Provide the [X, Y] coordinate of the cell's center where the given text is located.  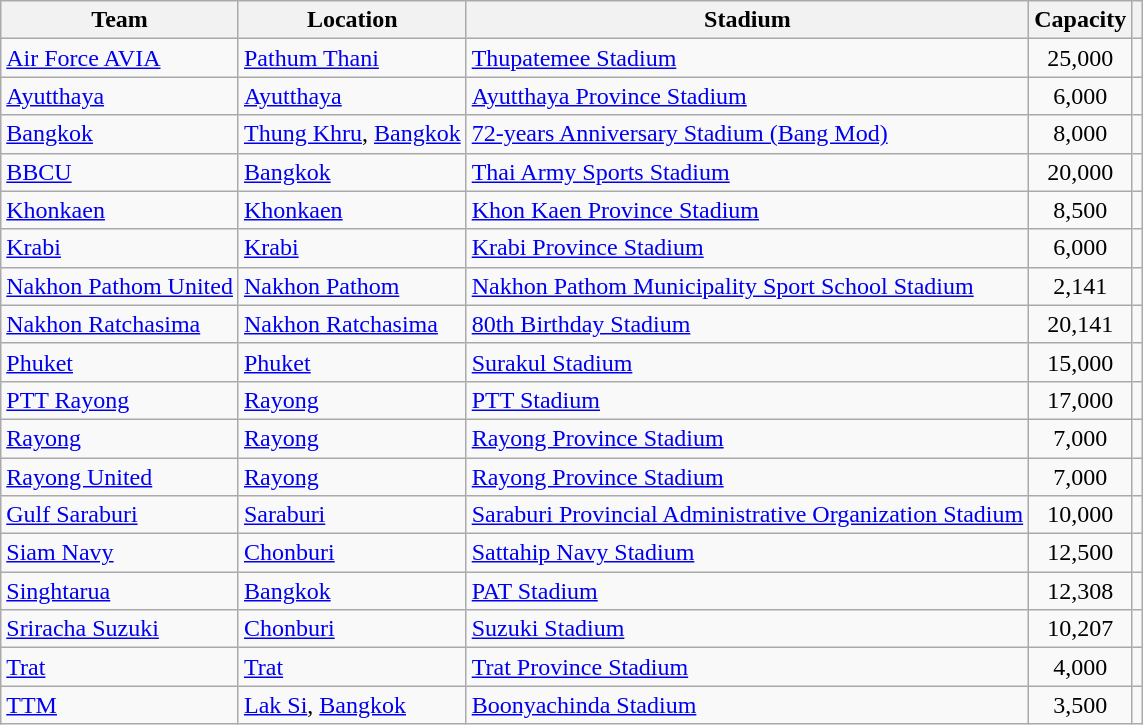
Capacity [1080, 20]
Air Force AVIA [120, 58]
15,000 [1080, 362]
Boonyachinda Stadium [748, 705]
Saraburi Provincial Administrative Organization Stadium [748, 515]
Gulf Saraburi [120, 515]
Surakul Stadium [748, 362]
Pathum Thani [352, 58]
PTT Rayong [120, 400]
Team [120, 20]
Trat Province Stadium [748, 667]
Thupatemee Stadium [748, 58]
PTT Stadium [748, 400]
Suzuki Stadium [748, 629]
25,000 [1080, 58]
2,141 [1080, 286]
Thung Khru, Bangkok [352, 134]
Sriracha Suzuki [120, 629]
Sattahip Navy Stadium [748, 553]
8,000 [1080, 134]
TTM [120, 705]
Nakhon Pathom Municipality Sport School Stadium [748, 286]
20,000 [1080, 172]
Khon Kaen Province Stadium [748, 210]
Ayutthaya Province Stadium [748, 96]
Krabi Province Stadium [748, 248]
BBCU [120, 172]
Nakhon Pathom United [120, 286]
12,308 [1080, 591]
Nakhon Pathom [352, 286]
12,500 [1080, 553]
20,141 [1080, 324]
72-years Anniversary Stadium (Bang Mod) [748, 134]
PAT Stadium [748, 591]
Lak Si, Bangkok [352, 705]
4,000 [1080, 667]
80th Birthday Stadium [748, 324]
Stadium [748, 20]
3,500 [1080, 705]
Siam Navy [120, 553]
8,500 [1080, 210]
Location [352, 20]
17,000 [1080, 400]
Saraburi [352, 515]
10,000 [1080, 515]
Singhtarua [120, 591]
10,207 [1080, 629]
Rayong United [120, 477]
Thai Army Sports Stadium [748, 172]
